For the text-containing cell, return its midpoint in [X, Y] coordinate format. 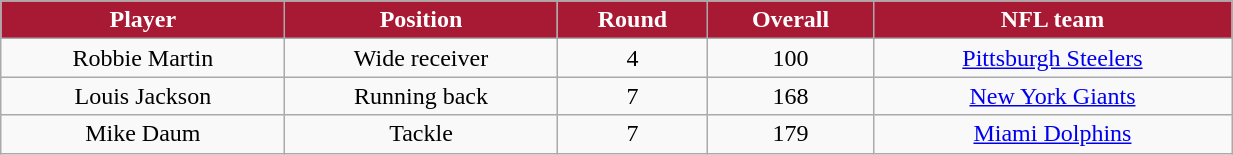
Wide receiver [421, 58]
179 [791, 134]
Running back [421, 96]
Round [632, 20]
Mike Daum [143, 134]
Position [421, 20]
Robbie Martin [143, 58]
New York Giants [1052, 96]
NFL team [1052, 20]
Tackle [421, 134]
Pittsburgh Steelers [1052, 58]
Player [143, 20]
4 [632, 58]
Louis Jackson [143, 96]
Miami Dolphins [1052, 134]
100 [791, 58]
Overall [791, 20]
168 [791, 96]
